Search for the cell housing the specified text and yield its [x, y] center coordinate. 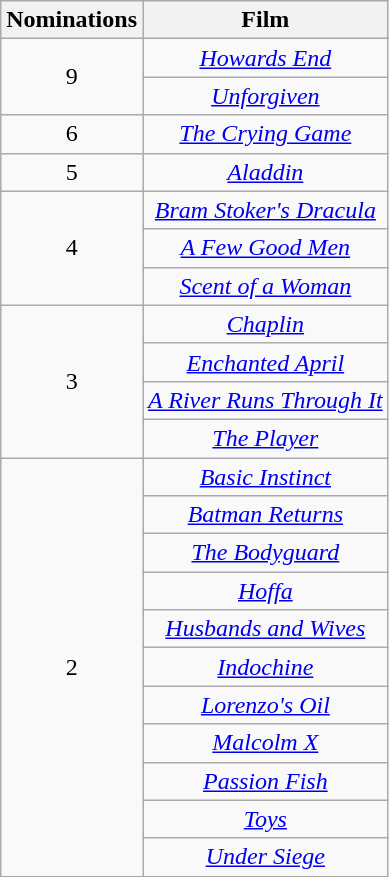
The Crying Game [265, 134]
Under Siege [265, 857]
A River Runs Through It [265, 400]
Aladdin [265, 172]
9 [72, 77]
The Player [265, 438]
6 [72, 134]
Bram Stoker's Dracula [265, 210]
Howards End [265, 58]
Passion Fish [265, 781]
4 [72, 248]
Husbands and Wives [265, 629]
Toys [265, 819]
Film [265, 20]
A Few Good Men [265, 248]
Batman Returns [265, 515]
Enchanted April [265, 362]
Basic Instinct [265, 477]
3 [72, 381]
Chaplin [265, 324]
Nominations [72, 20]
Unforgiven [265, 96]
The Bodyguard [265, 553]
Indochine [265, 667]
Lorenzo's Oil [265, 705]
Scent of a Woman [265, 286]
2 [72, 668]
5 [72, 172]
Hoffa [265, 591]
Malcolm X [265, 743]
